Locate the cell with the specified text and output its [x, y] center coordinate. 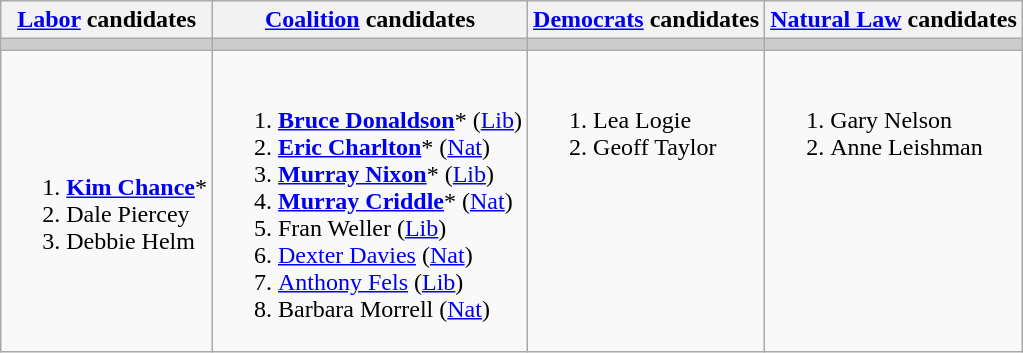
Democrats candidates [646, 20]
Kim Chance*Dale PierceyDebbie Helm [107, 201]
Lea LogieGeoff Taylor [646, 201]
Gary NelsonAnne Leishman [894, 201]
Natural Law candidates [894, 20]
Labor candidates [107, 20]
Coalition candidates [370, 20]
